Extract the [x, y] coordinate from the center of the cell holding the provided text.  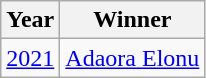
Winner [132, 20]
Year [30, 20]
Adaora Elonu [132, 58]
2021 [30, 58]
